Detect which cell encompasses the target text, then output its [x, y] center coordinate. 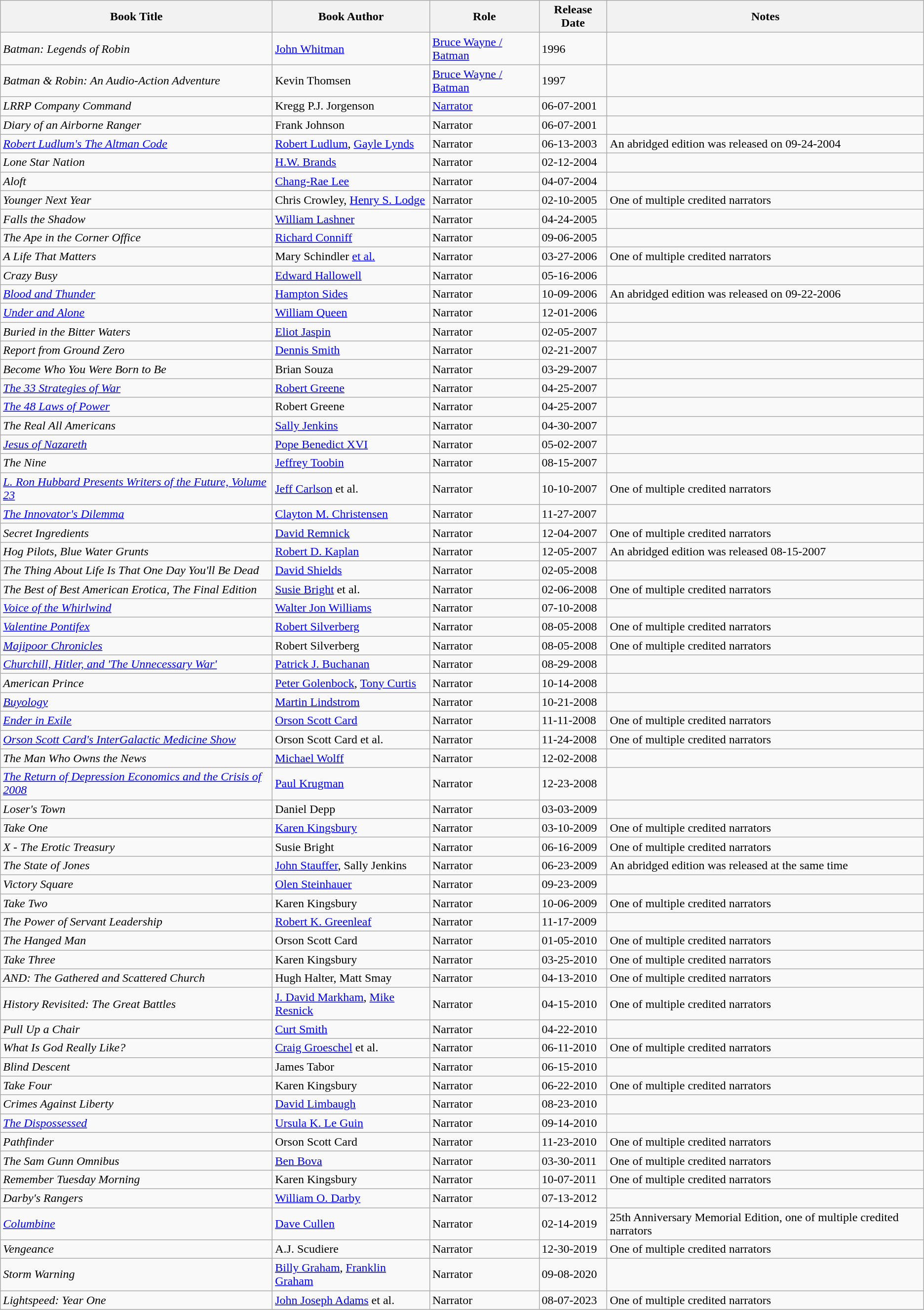
David Limbaugh [351, 1104]
Peter Golenbock, Tony Curtis [351, 683]
Brian Souza [351, 369]
Susie Bright [351, 847]
Dave Cullen [351, 1223]
09-08-2020 [573, 1274]
John Joseph Adams et al. [351, 1300]
The Ape in the Corner Office [136, 237]
An abridged edition was released on 09-22-2006 [765, 294]
Voice of the Whirlwind [136, 608]
Clayton M. Christensen [351, 514]
Take Four [136, 1085]
Robert D. Kaplan [351, 551]
Buried in the Bitter Waters [136, 332]
05-02-2007 [573, 444]
12-05-2007 [573, 551]
12-30-2019 [573, 1249]
07-10-2008 [573, 608]
04-13-2010 [573, 978]
01-05-2010 [573, 941]
Walter Jon Williams [351, 608]
Batman: Legends of Robin [136, 48]
Patrick J. Buchanan [351, 664]
The Dispossessed [136, 1123]
Lone Star Nation [136, 162]
Ben Bova [351, 1160]
Orson Scott Card et al. [351, 739]
Remember Tuesday Morning [136, 1179]
American Prince [136, 683]
Pope Benedict XVI [351, 444]
Book Author [351, 17]
Frank Johnson [351, 125]
Crazy Busy [136, 275]
William Queen [351, 313]
James Tabor [351, 1067]
Release Date [573, 17]
11-23-2010 [573, 1142]
The Nine [136, 463]
12-02-2008 [573, 758]
Curt Smith [351, 1029]
06-13-2003 [573, 144]
Falls the Shadow [136, 219]
The 48 Laws of Power [136, 407]
11-11-2008 [573, 721]
Pathfinder [136, 1142]
LRRP Company Command [136, 106]
04-24-2005 [573, 219]
10-09-2006 [573, 294]
Sally Jenkins [351, 425]
02-14-2019 [573, 1223]
Robert Ludlum's The Altman Code [136, 144]
Take Two [136, 903]
Blood and Thunder [136, 294]
Younger Next Year [136, 200]
10-07-2011 [573, 1179]
Daniel Depp [351, 809]
Become Who You Were Born to Be [136, 369]
Richard Conniff [351, 237]
09-23-2009 [573, 884]
The Return of Depression Economics and the Crisis of 2008 [136, 784]
03-10-2009 [573, 828]
Take Three [136, 960]
AND: The Gathered and Scattered Church [136, 978]
An abridged edition was released 08-15-2007 [765, 551]
Blind Descent [136, 1067]
Batman & Robin: An Audio-Action Adventure [136, 81]
06-15-2010 [573, 1067]
06-11-2010 [573, 1048]
Jeff Carlson et al. [351, 489]
Michael Wolff [351, 758]
10-14-2008 [573, 683]
1997 [573, 81]
07-13-2012 [573, 1198]
A.J. Scudiere [351, 1249]
William Lashner [351, 219]
John Whitman [351, 48]
The Thing About Life Is That One Day You'll Be Dead [136, 570]
John Stauffer, Sally Jenkins [351, 865]
Diary of an Airborne Ranger [136, 125]
What Is God Really Like? [136, 1048]
03-30-2011 [573, 1160]
Take One [136, 828]
Olen Steinhauer [351, 884]
02-05-2008 [573, 570]
Pull Up a Chair [136, 1029]
1996 [573, 48]
Vengeance [136, 1249]
04-15-2010 [573, 1004]
11-27-2007 [573, 514]
An abridged edition was released at the same time [765, 865]
Orson Scott Card's InterGalactic Medicine Show [136, 739]
04-22-2010 [573, 1029]
Jesus of Nazareth [136, 444]
Hog Pilots, Blue Water Grunts [136, 551]
Kregg P.J. Jorgenson [351, 106]
Loser's Town [136, 809]
The Hanged Man [136, 941]
Chris Crowley, Henry S. Lodge [351, 200]
The Sam Gunn Omnibus [136, 1160]
12-04-2007 [573, 533]
02-06-2008 [573, 589]
11-24-2008 [573, 739]
David Remnick [351, 533]
Mary Schindler et al. [351, 256]
Hampton Sides [351, 294]
Role [484, 17]
12-01-2006 [573, 313]
Secret Ingredients [136, 533]
Martin Lindstrom [351, 702]
08-23-2010 [573, 1104]
The Innovator's Dilemma [136, 514]
Craig Groeschel et al. [351, 1048]
History Revisited: The Great Battles [136, 1004]
The 33 Strategies of War [136, 388]
Churchill, Hitler, and 'The Unnecessary War' [136, 664]
David Shields [351, 570]
05-16-2006 [573, 275]
X - The Erotic Treasury [136, 847]
H.W. Brands [351, 162]
Crimes Against Liberty [136, 1104]
Report from Ground Zero [136, 350]
25th Anniversary Memorial Edition, one of multiple credited narrators [765, 1223]
03-29-2007 [573, 369]
10-10-2007 [573, 489]
Notes [765, 17]
12-23-2008 [573, 784]
11-17-2009 [573, 922]
04-30-2007 [573, 425]
Susie Bright et al. [351, 589]
08-07-2023 [573, 1300]
J. David Markham, Mike Resnick [351, 1004]
10-21-2008 [573, 702]
03-27-2006 [573, 256]
Columbine [136, 1223]
Dennis Smith [351, 350]
The Best of Best American Erotica, The Final Edition [136, 589]
Eliot Jaspin [351, 332]
06-16-2009 [573, 847]
04-07-2004 [573, 181]
Lightspeed: Year One [136, 1300]
Robert K. Greenleaf [351, 922]
09-14-2010 [573, 1123]
Billy Graham, Franklin Graham [351, 1274]
Storm Warning [136, 1274]
The Real All Americans [136, 425]
Robert Ludlum, Gayle Lynds [351, 144]
Jeffrey Toobin [351, 463]
The State of Jones [136, 865]
02-05-2007 [573, 332]
Edward Hallowell [351, 275]
09-06-2005 [573, 237]
William O. Darby [351, 1198]
The Man Who Owns the News [136, 758]
08-29-2008 [573, 664]
10-06-2009 [573, 903]
02-12-2004 [573, 162]
Under and Alone [136, 313]
Victory Square [136, 884]
Ursula K. Le Guin [351, 1123]
Ender in Exile [136, 721]
Hugh Halter, Matt Smay [351, 978]
Buyology [136, 702]
06-23-2009 [573, 865]
03-03-2009 [573, 809]
08-15-2007 [573, 463]
The Power of Servant Leadership [136, 922]
03-25-2010 [573, 960]
Chang-Rae Lee [351, 181]
02-21-2007 [573, 350]
L. Ron Hubbard Presents Writers of the Future, Volume 23 [136, 489]
A Life That Matters [136, 256]
Darby's Rangers [136, 1198]
Paul Krugman [351, 784]
Kevin Thomsen [351, 81]
Majipoor Chronicles [136, 646]
An abridged edition was released on 09-24-2004 [765, 144]
Aloft [136, 181]
Valentine Pontifex [136, 627]
06-22-2010 [573, 1085]
Book Title [136, 17]
02-10-2005 [573, 200]
